Identify which cell holds the provided text, then report its [X, Y] central coordinate. 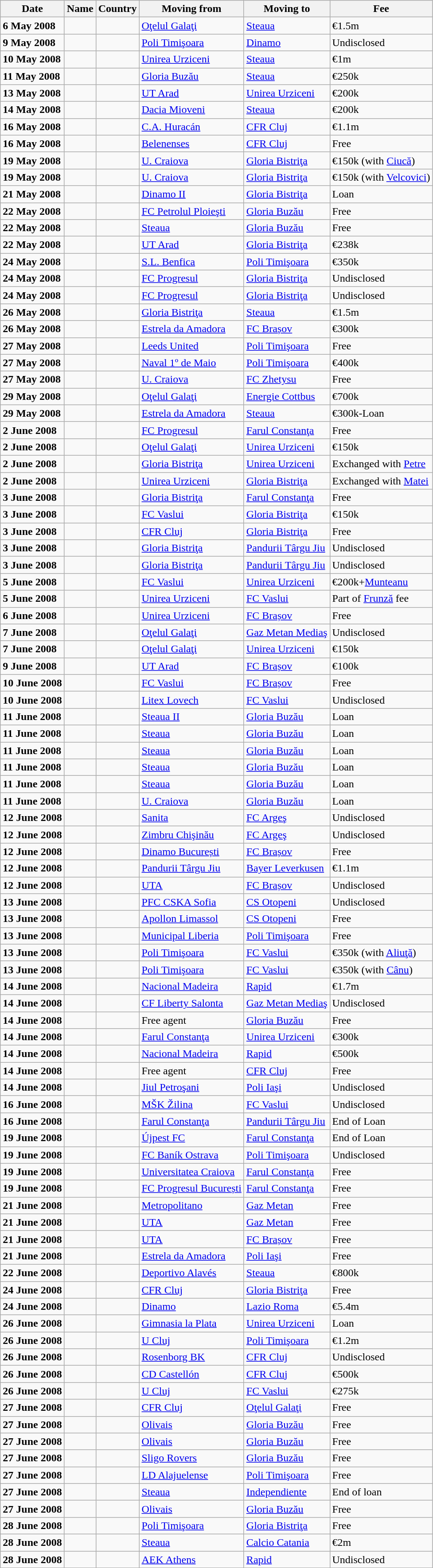
Jiul Petroşani [191, 1088]
C.A. Huracán [191, 127]
6 May 2008 [32, 26]
Rosenborg BK [191, 1357]
€2m [381, 1542]
S.L. Benfica [191, 262]
Moving from [191, 9]
Municipal Liberia [191, 936]
€350k (with Cânu) [381, 969]
22 June 2008 [32, 1273]
€150k (with Velcovici) [381, 177]
€100k [381, 666]
€150k (with Ciucă) [381, 160]
Dacia Mioveni [191, 110]
€1m [381, 59]
€200k+Munteanu [381, 582]
14 May 2008 [32, 110]
Újpest FC [191, 1138]
Exchanged with Matei [381, 480]
Sligo Rovers [191, 1458]
€300k-Loan [381, 413]
€350k (with Aliuţă) [381, 952]
Steaua II [191, 716]
13 May 2008 [32, 93]
FC Zhetysu [287, 379]
€275k [381, 1391]
Universitatea Craiova [191, 1172]
Zimbru Chişinău [191, 835]
PFC CSKA Sofia [191, 902]
FC Petrolul Ploieşti [191, 211]
CF Liberty Salonta [191, 1003]
End of loan [381, 1492]
Deportivo Alavés [191, 1273]
Part of Frunză fee [381, 599]
11 May 2008 [32, 76]
Lazio Roma [287, 1307]
Litex Lovech [191, 700]
Bayer Leverkusen [287, 868]
€1.7m [381, 986]
CD Castellón [191, 1374]
Exchanged with Petre [381, 464]
Country [117, 9]
Calcio Catania [287, 1542]
21 May 2008 [32, 194]
€250k [381, 76]
€400k [381, 363]
Belenenses [191, 143]
Gimnasia la Plata [191, 1324]
Name [80, 9]
€800k [381, 1273]
€350k [381, 262]
Dinamo II [191, 194]
Independiente [287, 1492]
Naval 1º de Maio [191, 363]
€700k [381, 396]
Dinamo București [191, 852]
10 May 2008 [32, 59]
Metropolitano [191, 1205]
Moving to [287, 9]
FC Baník Ostrava [191, 1155]
9 May 2008 [32, 43]
€238k [381, 245]
6 June 2008 [32, 616]
Date [32, 9]
LD Alajuelense [191, 1475]
€1.2m [381, 1340]
Fee [381, 9]
AEK Athens [191, 1559]
FC Progresul București [191, 1189]
9 June 2008 [32, 666]
MŠK Žilina [191, 1104]
Leeds United [191, 346]
Energie Cottbus [287, 396]
Apollon Limassol [191, 919]
Sanita [191, 818]
€5.4m [381, 1307]
